From the cell containing the given text, extract its center point as (x, y) coordinate. 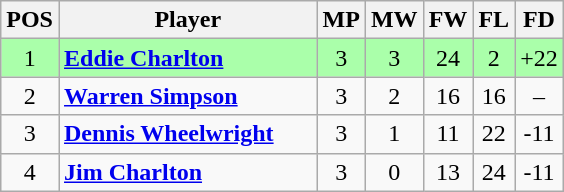
MP (341, 20)
Dennis Wheelwright (188, 134)
Jim Charlton (188, 172)
FW (448, 20)
Eddie Charlton (188, 58)
11 (448, 134)
FD (540, 20)
FL (494, 20)
22 (494, 134)
– (540, 96)
+22 (540, 58)
Warren Simpson (188, 96)
13 (448, 172)
POS (30, 20)
4 (30, 172)
MW (394, 20)
Player (188, 20)
0 (394, 172)
